Identify which cell holds the provided text, then report its [X, Y] central coordinate. 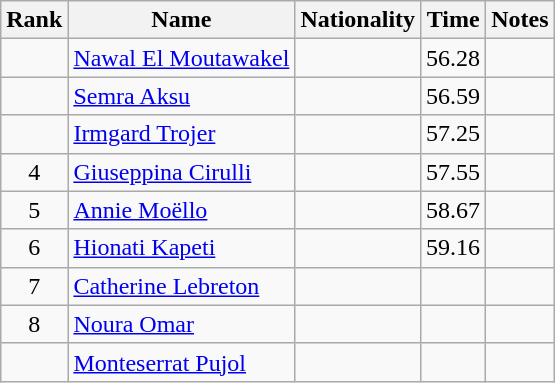
Irmgard Trojer [182, 134]
8 [34, 324]
Monteserrat Pujol [182, 362]
Hionati Kapeti [182, 248]
Noura Omar [182, 324]
Semra Aksu [182, 96]
7 [34, 286]
6 [34, 248]
56.59 [454, 96]
57.25 [454, 134]
Nationality [358, 20]
57.55 [454, 172]
56.28 [454, 58]
4 [34, 172]
5 [34, 210]
Name [182, 20]
Time [454, 20]
Catherine Lebreton [182, 286]
Annie Moëllo [182, 210]
Rank [34, 20]
58.67 [454, 210]
Giuseppina Cirulli [182, 172]
Nawal El Moutawakel [182, 58]
59.16 [454, 248]
Notes [520, 20]
